Find where the given text appears and provide that cell's center as (x, y) coordinate. 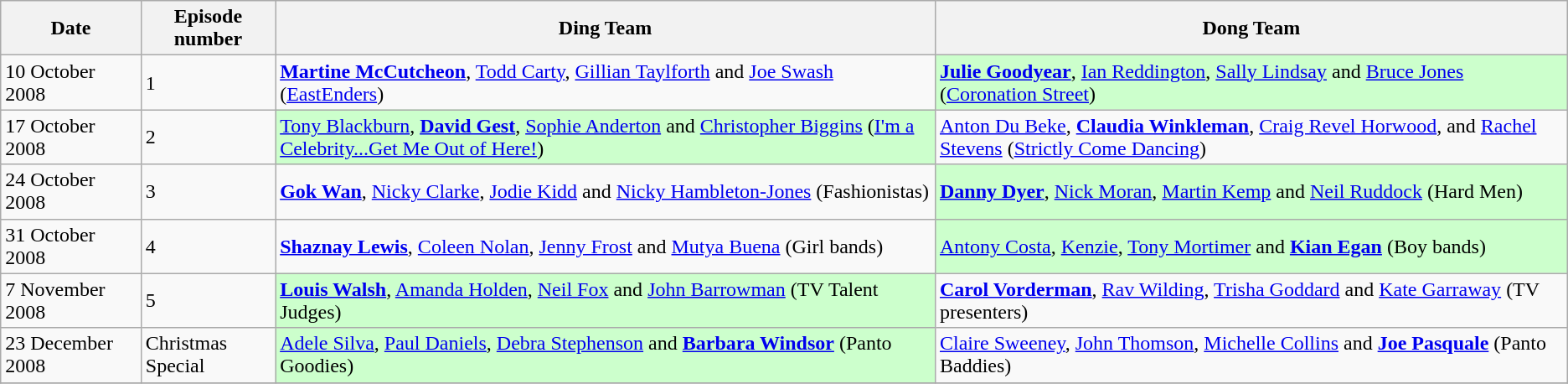
3 (208, 191)
Dong Team (1251, 29)
Date (71, 29)
Danny Dyer, Nick Moran, Martin Kemp and Neil Ruddock (Hard Men) (1251, 191)
Shaznay Lewis, Coleen Nolan, Jenny Frost and Mutya Buena (Girl bands) (606, 246)
23 December 2008 (71, 355)
10 October 2008 (71, 82)
Claire Sweeney, John Thomson, Michelle Collins and Joe Pasquale (Panto Baddies) (1251, 355)
5 (208, 300)
Julie Goodyear, Ian Reddington, Sally Lindsay and Bruce Jones (Coronation Street) (1251, 82)
Louis Walsh, Amanda Holden, Neil Fox and John Barrowman (TV Talent Judges) (606, 300)
4 (208, 246)
1 (208, 82)
24 October 2008 (71, 191)
Martine McCutcheon, Todd Carty, Gillian Taylforth and Joe Swash (EastEnders) (606, 82)
31 October 2008 (71, 246)
7 November 2008 (71, 300)
Christmas Special (208, 355)
Antony Costa, Kenzie, Tony Mortimer and Kian Egan (Boy bands) (1251, 246)
Episode number (208, 29)
Anton Du Beke, Claudia Winkleman, Craig Revel Horwood, and Rachel Stevens (Strictly Come Dancing) (1251, 138)
Gok Wan, Nicky Clarke, Jodie Kidd and Nicky Hambleton-Jones (Fashionistas) (606, 191)
Tony Blackburn, David Gest, Sophie Anderton and Christopher Biggins (I'm a Celebrity...Get Me Out of Here!) (606, 138)
2 (208, 138)
Ding Team (606, 29)
17 October 2008 (71, 138)
Adele Silva, Paul Daniels, Debra Stephenson and Barbara Windsor (Panto Goodies) (606, 355)
Carol Vorderman, Rav Wilding, Trisha Goddard and Kate Garraway (TV presenters) (1251, 300)
